Locate the cell with the specified text and output its [x, y] center coordinate. 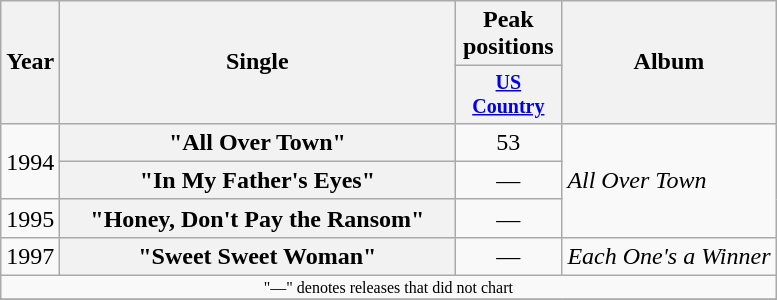
"Sweet Sweet Woman" [258, 256]
"—" denotes releases that did not chart [388, 288]
All Over Town [669, 180]
1994 [30, 161]
53 [508, 142]
Album [669, 62]
"In My Father's Eyes" [258, 180]
US Country [508, 94]
Single [258, 62]
1995 [30, 218]
Year [30, 62]
"Honey, Don't Pay the Ransom" [258, 218]
Each One's a Winner [669, 256]
Peak positions [508, 34]
"All Over Town" [258, 142]
1997 [30, 256]
